Identify which cell holds the provided text, then report its (X, Y) central coordinate. 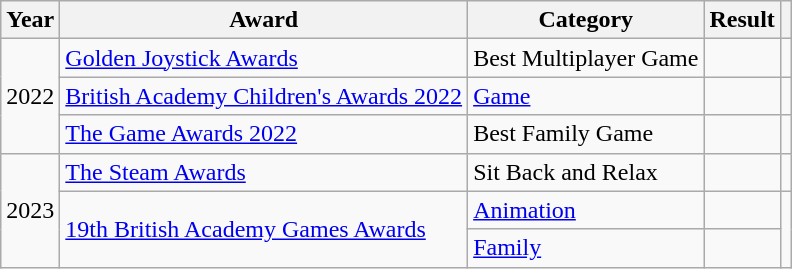
The Game Awards 2022 (264, 134)
2022 (30, 96)
Best Family Game (586, 134)
Award (264, 20)
2023 (30, 210)
Game (586, 96)
Sit Back and Relax (586, 172)
Best Multiplayer Game (586, 58)
British Academy Children's Awards 2022 (264, 96)
19th British Academy Games Awards (264, 229)
The Steam Awards (264, 172)
Golden Joystick Awards (264, 58)
Year (30, 20)
Family (586, 248)
Category (586, 20)
Result (742, 20)
Animation (586, 210)
